Search for the cell housing the specified text and yield its [X, Y] center coordinate. 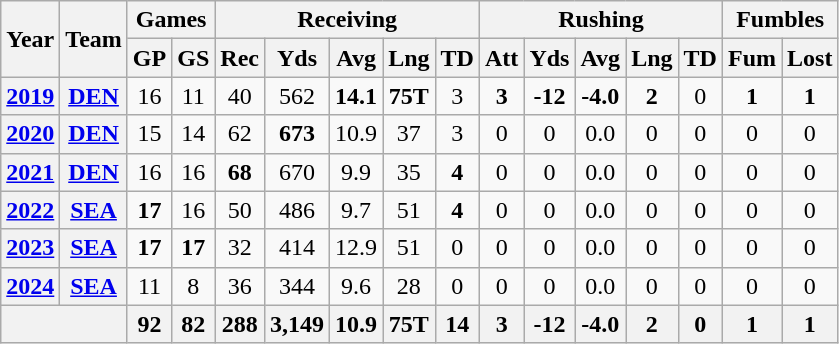
35 [409, 172]
2022 [30, 210]
Rec [240, 58]
Receiving [348, 20]
37 [409, 134]
28 [409, 286]
288 [240, 324]
414 [298, 248]
2019 [30, 96]
Fumbles [780, 20]
Att [501, 58]
15 [149, 134]
36 [240, 286]
670 [298, 172]
GS [194, 58]
486 [298, 210]
2021 [30, 172]
Games [170, 20]
68 [240, 172]
3,149 [298, 324]
50 [240, 210]
2020 [30, 134]
Team [94, 39]
2023 [30, 248]
92 [149, 324]
8 [194, 286]
2024 [30, 286]
14.1 [356, 96]
GP [149, 58]
40 [240, 96]
32 [240, 248]
Fum [752, 58]
673 [298, 134]
Year [30, 39]
Lost [810, 58]
344 [298, 286]
62 [240, 134]
9.7 [356, 210]
9.6 [356, 286]
Rushing [600, 20]
562 [298, 96]
82 [194, 324]
9.9 [356, 172]
12.9 [356, 248]
